Extract the [x, y] coordinate from the center of the cell holding the provided text.  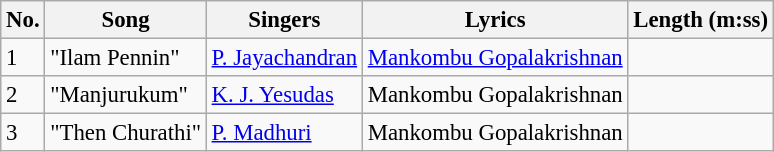
"Ilam Pennin" [126, 58]
3 [23, 133]
No. [23, 20]
P. Madhuri [284, 133]
"Then Churathi" [126, 133]
Singers [284, 20]
Song [126, 20]
K. J. Yesudas [284, 95]
Length (m:ss) [700, 20]
2 [23, 95]
Lyrics [495, 20]
"Manjurukum" [126, 95]
P. Jayachandran [284, 58]
1 [23, 58]
